Capture the cell that displays the provided text and extract its [X, Y] central coordinate. 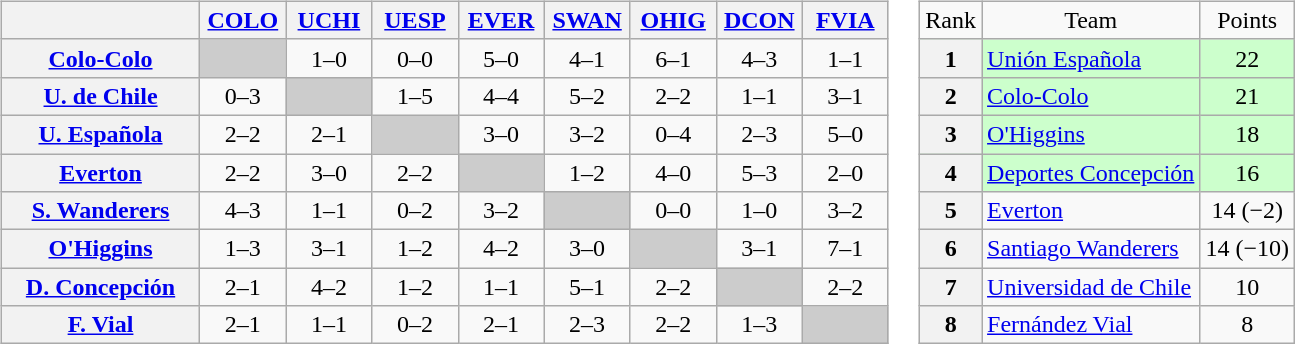
22 [1248, 58]
Points [1248, 20]
6–1 [673, 58]
FVIA [845, 20]
Universidad de Chile [1091, 287]
5–3 [759, 173]
1 [951, 58]
Team [1091, 20]
COLO [243, 20]
EVER [501, 20]
16 [1248, 173]
Fernández Vial [1091, 325]
2 [951, 96]
14 (−2) [1248, 211]
U. Española [100, 134]
4 [951, 173]
10 [1248, 287]
4–0 [673, 173]
0–4 [673, 134]
F. Vial [100, 325]
5–1 [587, 287]
5–2 [587, 96]
1–5 [415, 96]
4–4 [501, 96]
21 [1248, 96]
2–0 [845, 173]
0–3 [243, 96]
18 [1248, 134]
6 [951, 249]
Deportes Concepción [1091, 173]
S. Wanderers [100, 211]
5 [951, 211]
SWAN [587, 20]
UCHI [329, 20]
14 (−10) [1248, 249]
7–1 [845, 249]
U. de Chile [100, 96]
DCON [759, 20]
Unión Española [1091, 58]
Santiago Wanderers [1091, 249]
UESP [415, 20]
OHIG [673, 20]
7 [951, 287]
4–1 [587, 58]
3 [951, 134]
D. Concepción [100, 287]
Rank [951, 20]
